Pinpoint the cell where the given text exists, returning its (x, y) midpoint coordinate. 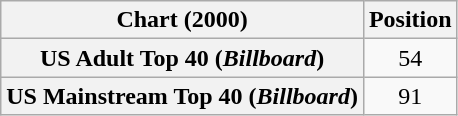
US Adult Top 40 (Billboard) (182, 58)
Chart (2000) (182, 20)
54 (410, 58)
Position (410, 20)
91 (410, 96)
US Mainstream Top 40 (Billboard) (182, 96)
